Provide the [X, Y] coordinate of the cell's center where the given text is located.  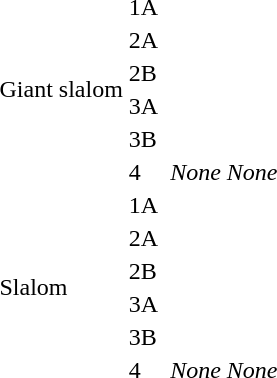
4 [143, 172]
None [196, 172]
1A [143, 205]
